Capture the cell that displays the provided text and extract its [X, Y] central coordinate. 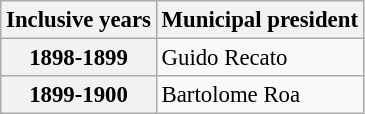
Guido Recato [260, 58]
1899-1900 [79, 95]
Inclusive years [79, 20]
1898-1899 [79, 58]
Municipal president [260, 20]
Bartolome Roa [260, 95]
